Identify which cell holds the provided text, then report its [X, Y] central coordinate. 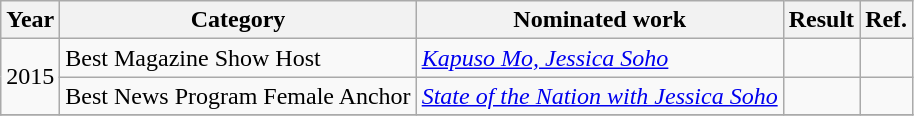
Ref. [886, 20]
Best News Program Female Anchor [238, 96]
State of the Nation with Jessica Soho [600, 96]
Result [821, 20]
Kapuso Mo, Jessica Soho [600, 58]
Year [30, 20]
Category [238, 20]
Best Magazine Show Host [238, 58]
2015 [30, 77]
Nominated work [600, 20]
